Return the (x, y) coordinate for the center point of the cell that contains the specified text.  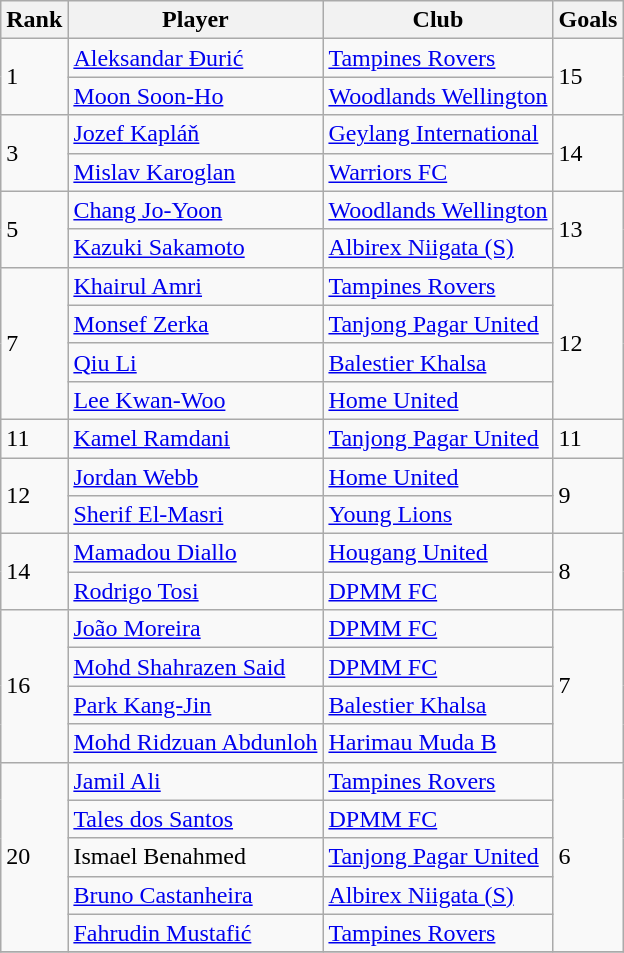
9 (588, 496)
Kamel Ramdani (196, 438)
Ismael Benahmed (196, 857)
Jozef Kapláň (196, 134)
Sherif El-Masri (196, 515)
Jamil Ali (196, 781)
João Moreira (196, 629)
Hougang United (438, 553)
Goals (588, 20)
Geylang International (438, 134)
Monsef Zerka (196, 324)
Rodrigo Tosi (196, 591)
Chang Jo-Yoon (196, 210)
8 (588, 572)
Lee Kwan-Woo (196, 400)
Jordan Webb (196, 477)
5 (34, 229)
Tales dos Santos (196, 819)
Warriors FC (438, 172)
Club (438, 20)
13 (588, 229)
Kazuki Sakamoto (196, 248)
Mislav Karoglan (196, 172)
1 (34, 77)
Fahrudin Mustafić (196, 933)
20 (34, 857)
Mohd Ridzuan Abdunloh (196, 743)
Khairul Amri (196, 286)
6 (588, 857)
Harimau Muda B (438, 743)
Aleksandar Đurić (196, 58)
Bruno Castanheira (196, 895)
15 (588, 77)
Qiu Li (196, 362)
Moon Soon-Ho (196, 96)
Mohd Shahrazen Said (196, 667)
Player (196, 20)
Mamadou Diallo (196, 553)
Rank (34, 20)
16 (34, 686)
3 (34, 153)
Park Kang-Jin (196, 705)
Young Lions (438, 515)
